From the cell containing the given text, extract its center point as [X, Y] coordinate. 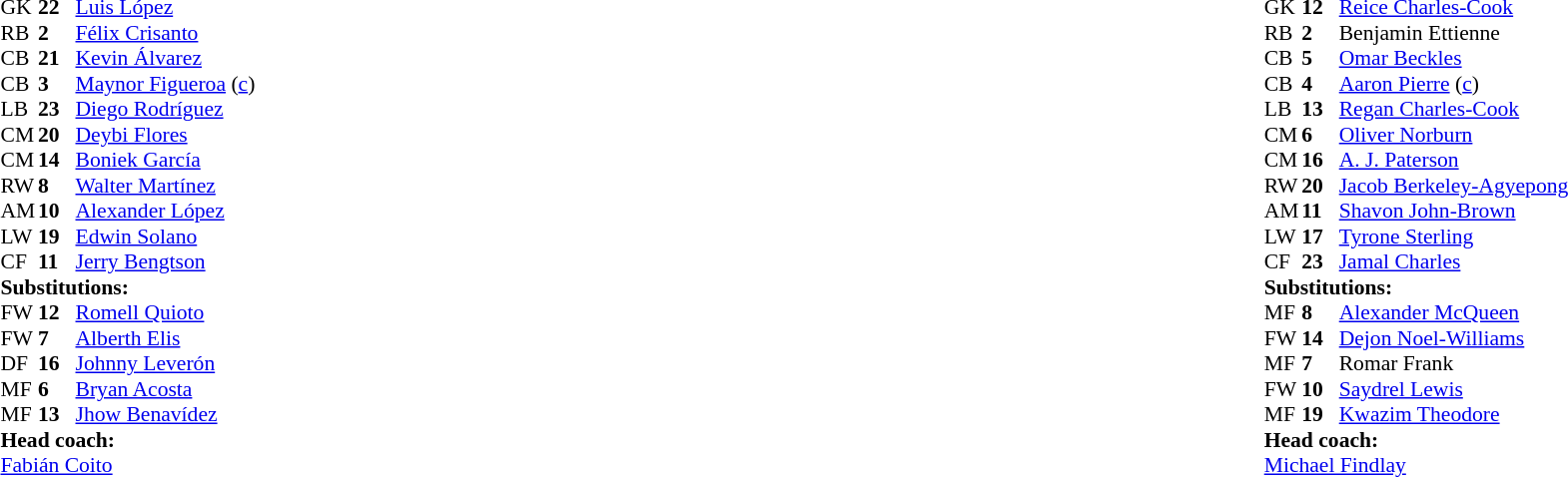
Boniek García [166, 161]
12 [57, 312]
4 [1320, 84]
Walter Martínez [166, 186]
Jerry Bengtson [166, 262]
Jhow Benavídez [166, 414]
Head coach: [128, 440]
3 [57, 84]
Alberth Elis [166, 338]
Diego Rodríguez [166, 109]
Romell Quioto [166, 312]
Kevin Álvarez [166, 59]
21 [57, 59]
Maynor Figueroa (c) [166, 84]
Alexander López [166, 211]
5 [1320, 59]
Félix Crisanto [166, 33]
Bryan Acosta [166, 389]
DF [19, 364]
17 [1320, 237]
Johnny Leverón [166, 364]
Edwin Solano [166, 237]
Substitutions: [128, 287]
Deybi Flores [166, 135]
